Return the (x, y) coordinate for the center point of the cell that contains the specified text.  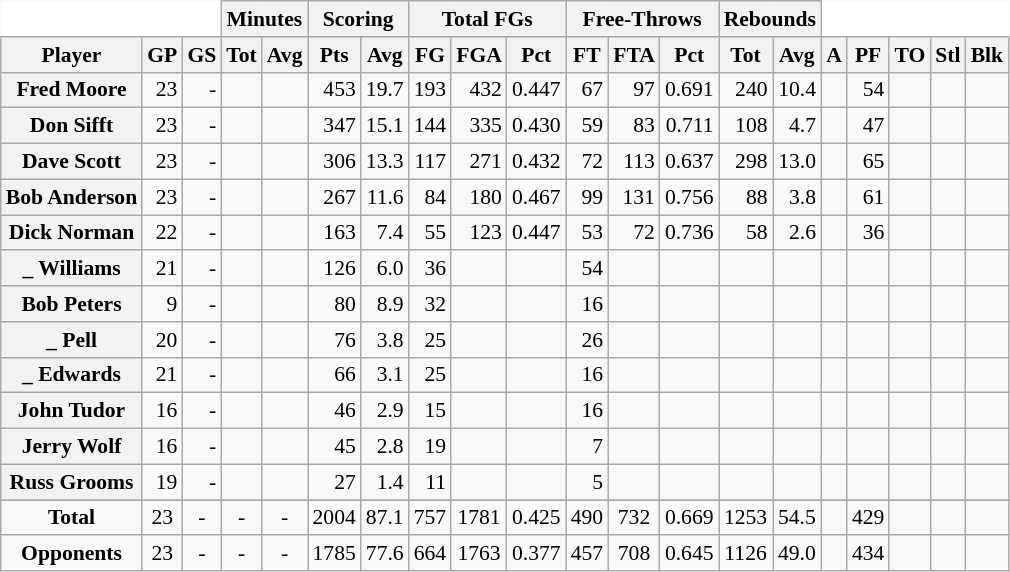
5 (588, 482)
55 (430, 233)
434 (868, 554)
83 (634, 126)
Fred Moore (72, 90)
108 (746, 126)
15.1 (385, 126)
1253 (746, 518)
20 (162, 340)
2.8 (385, 447)
FTA (634, 55)
180 (479, 197)
_ Pell (72, 340)
144 (430, 126)
163 (334, 233)
87.1 (385, 518)
1126 (746, 554)
0.637 (690, 162)
Player (72, 55)
27 (334, 482)
7 (588, 447)
66 (334, 375)
13.3 (385, 162)
FT (588, 55)
429 (868, 518)
Blk (988, 55)
490 (588, 518)
335 (479, 126)
59 (588, 126)
0.669 (690, 518)
84 (430, 197)
80 (334, 304)
Bob Anderson (72, 197)
126 (334, 269)
113 (634, 162)
11.6 (385, 197)
Minutes (264, 19)
1785 (334, 554)
61 (868, 197)
0.711 (690, 126)
271 (479, 162)
88 (746, 197)
99 (588, 197)
9 (162, 304)
Jerry Wolf (72, 447)
0.645 (690, 554)
Total (72, 518)
76 (334, 340)
46 (334, 411)
67 (588, 90)
708 (634, 554)
10.4 (798, 90)
Total FGs (488, 19)
26 (588, 340)
_ Williams (72, 269)
Dick Norman (72, 233)
0.736 (690, 233)
45 (334, 447)
267 (334, 197)
Russ Grooms (72, 482)
1781 (479, 518)
19.7 (385, 90)
0.377 (536, 554)
1763 (479, 554)
Rebounds (770, 19)
664 (430, 554)
58 (746, 233)
54.5 (798, 518)
193 (430, 90)
Bob Peters (72, 304)
0.425 (536, 518)
97 (634, 90)
77.6 (385, 554)
15 (430, 411)
1.4 (385, 482)
453 (334, 90)
13.0 (798, 162)
298 (746, 162)
347 (334, 126)
732 (634, 518)
FG (430, 55)
0.430 (536, 126)
7.4 (385, 233)
6.0 (385, 269)
8.9 (385, 304)
53 (588, 233)
Don Sifft (72, 126)
Stl (948, 55)
22 (162, 233)
GP (162, 55)
432 (479, 90)
49.0 (798, 554)
65 (868, 162)
0.756 (690, 197)
A (834, 55)
John Tudor (72, 411)
3.1 (385, 375)
757 (430, 518)
Dave Scott (72, 162)
_ Edwards (72, 375)
TO (910, 55)
GS (202, 55)
Opponents (72, 554)
117 (430, 162)
240 (746, 90)
FGA (479, 55)
32 (430, 304)
131 (634, 197)
306 (334, 162)
0.467 (536, 197)
457 (588, 554)
123 (479, 233)
11 (430, 482)
0.691 (690, 90)
PF (868, 55)
Pts (334, 55)
Scoring (358, 19)
0.432 (536, 162)
2.9 (385, 411)
2.6 (798, 233)
Free-Throws (642, 19)
47 (868, 126)
2004 (334, 518)
4.7 (798, 126)
